Search for the cell housing the specified text and yield its [X, Y] center coordinate. 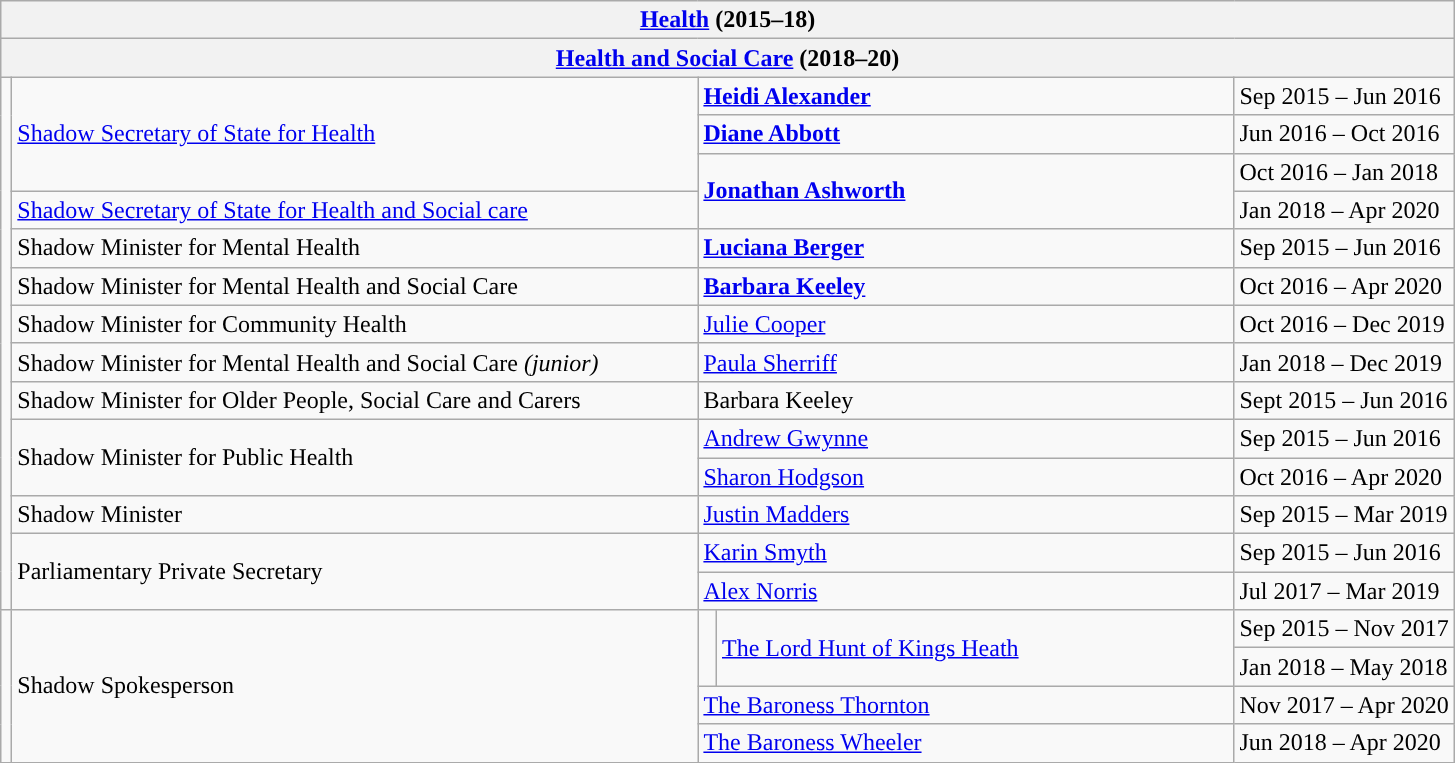
Jul 2017 – Mar 2019 [1344, 591]
Heidi Alexander [966, 96]
Julie Cooper [966, 324]
Shadow Minister for Mental Health and Social Care [355, 286]
The Baroness Wheeler [966, 743]
Sep 2015 – Nov 2017 [1344, 629]
Shadow Secretary of State for Health [355, 134]
Nov 2017 – Apr 2020 [1344, 705]
Sept 2015 – Jun 2016 [1344, 400]
Jan 2018 – May 2018 [1344, 667]
Oct 2016 – Dec 2019 [1344, 324]
The Lord Hunt of Kings Heath [974, 648]
Jun 2016 – Oct 2016 [1344, 134]
Paula Sherriff [966, 362]
Justin Madders [966, 515]
Alex Norris [966, 591]
Shadow Secretary of State for Health and Social care [355, 210]
Shadow Minister for Mental Health and Social Care (junior) [355, 362]
Parliamentary Private Secretary [355, 572]
Health (2015–18) [728, 20]
Jan 2018 – Apr 2020 [1344, 210]
Shadow Spokesperson [355, 686]
Sep 2015 – Mar 2019 [1344, 515]
Sharon Hodgson [966, 477]
Oct 2016 – Jan 2018 [1344, 172]
Jan 2018 – Dec 2019 [1344, 362]
Shadow Minister for Mental Health [355, 248]
Diane Abbott [966, 134]
Karin Smyth [966, 553]
Jun 2018 – Apr 2020 [1344, 743]
Health and Social Care (2018–20) [728, 58]
Shadow Minister for Older People, Social Care and Carers [355, 400]
Jonathan Ashworth [966, 191]
The Baroness Thornton [966, 705]
Shadow Minister [355, 515]
Shadow Minister for Community Health [355, 324]
Andrew Gwynne [966, 438]
Shadow Minister for Public Health [355, 457]
Luciana Berger [966, 248]
